Extract the (x, y) coordinate from the center of the cell holding the provided text.  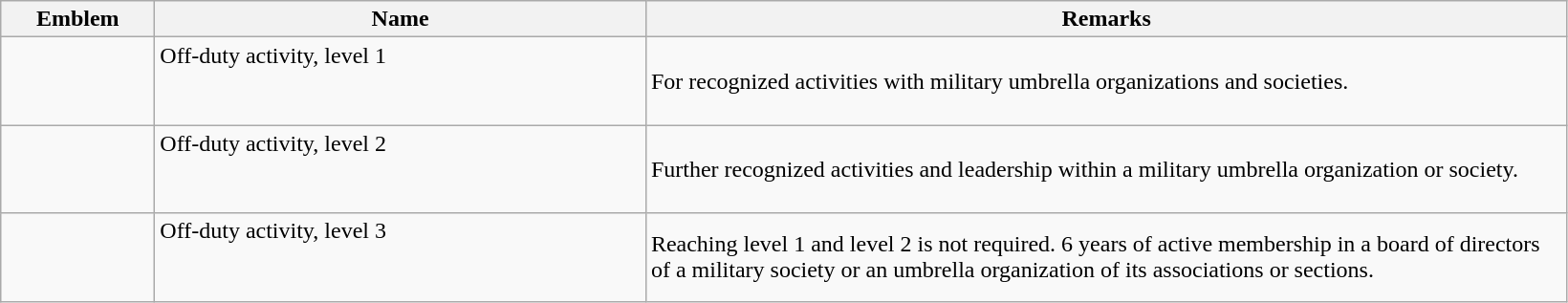
Name (401, 19)
Off-duty activity, level 1 (401, 81)
Off-duty activity, level 3 (401, 257)
Off-duty activity, level 2 (401, 169)
For recognized activities with military umbrella organizations and societies. (1106, 81)
Remarks (1106, 19)
Further recognized activities and leadership within a military umbrella organization or society. (1106, 169)
Emblem (78, 19)
